Search for the cell housing the specified text and yield its (X, Y) center coordinate. 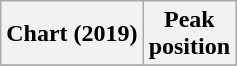
Chart (2019) (72, 34)
Peakposition (189, 34)
